Return [X, Y] of the center of cell containing provided text 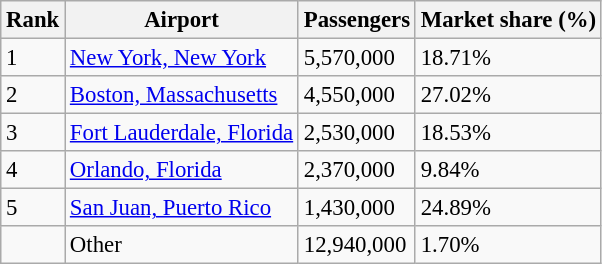
12,940,000 [356, 245]
New York, New York [182, 58]
3 [33, 133]
1 [33, 58]
Fort Lauderdale, Florida [182, 133]
1.70% [508, 245]
2,370,000 [356, 170]
4 [33, 170]
24.89% [508, 208]
1,430,000 [356, 208]
2 [33, 95]
18.53% [508, 133]
Other [182, 245]
2,530,000 [356, 133]
27.02% [508, 95]
Rank [33, 20]
Passengers [356, 20]
9.84% [508, 170]
Boston, Massachusetts [182, 95]
Airport [182, 20]
San Juan, Puerto Rico [182, 208]
5,570,000 [356, 58]
4,550,000 [356, 95]
Orlando, Florida [182, 170]
5 [33, 208]
Market share (%) [508, 20]
18.71% [508, 58]
